Return [x, y] of the center of cell containing provided text 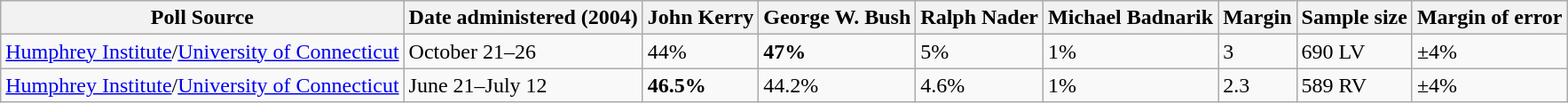
Ralph Nader [980, 18]
5% [980, 51]
2.3 [1257, 85]
Michael Badnarik [1131, 18]
Margin of error [1489, 18]
47% [838, 51]
October 21–26 [524, 51]
Poll Source [202, 18]
44.2% [838, 85]
Sample size [1354, 18]
Margin [1257, 18]
46.5% [700, 85]
June 21–July 12 [524, 85]
44% [700, 51]
690 LV [1354, 51]
3 [1257, 51]
George W. Bush [838, 18]
Date administered (2004) [524, 18]
John Kerry [700, 18]
4.6% [980, 85]
589 RV [1354, 85]
